Scan for the cell matching the given text and deliver its [x, y] coordinate at center. 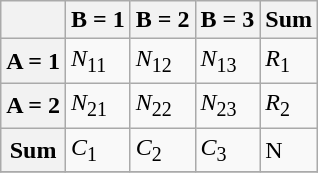
A = 1 [34, 61]
C3 [228, 150]
N11 [98, 61]
B = 3 [228, 20]
R2 [289, 105]
N21 [98, 105]
N13 [228, 61]
A = 2 [34, 105]
N [289, 150]
N12 [162, 61]
C2 [162, 150]
B = 2 [162, 20]
N22 [162, 105]
B = 1 [98, 20]
N23 [228, 105]
R1 [289, 61]
C1 [98, 150]
